Identify which cell holds the provided text, then report its (X, Y) central coordinate. 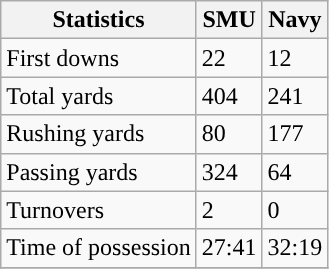
First downs (99, 58)
Total yards (99, 96)
Statistics (99, 20)
0 (295, 210)
32:19 (295, 248)
324 (229, 172)
Rushing yards (99, 134)
241 (295, 96)
64 (295, 172)
Time of possession (99, 248)
404 (229, 96)
Passing yards (99, 172)
Navy (295, 20)
2 (229, 210)
27:41 (229, 248)
80 (229, 134)
Turnovers (99, 210)
22 (229, 58)
12 (295, 58)
177 (295, 134)
SMU (229, 20)
